From the cell containing the given text, extract its center point as (X, Y) coordinate. 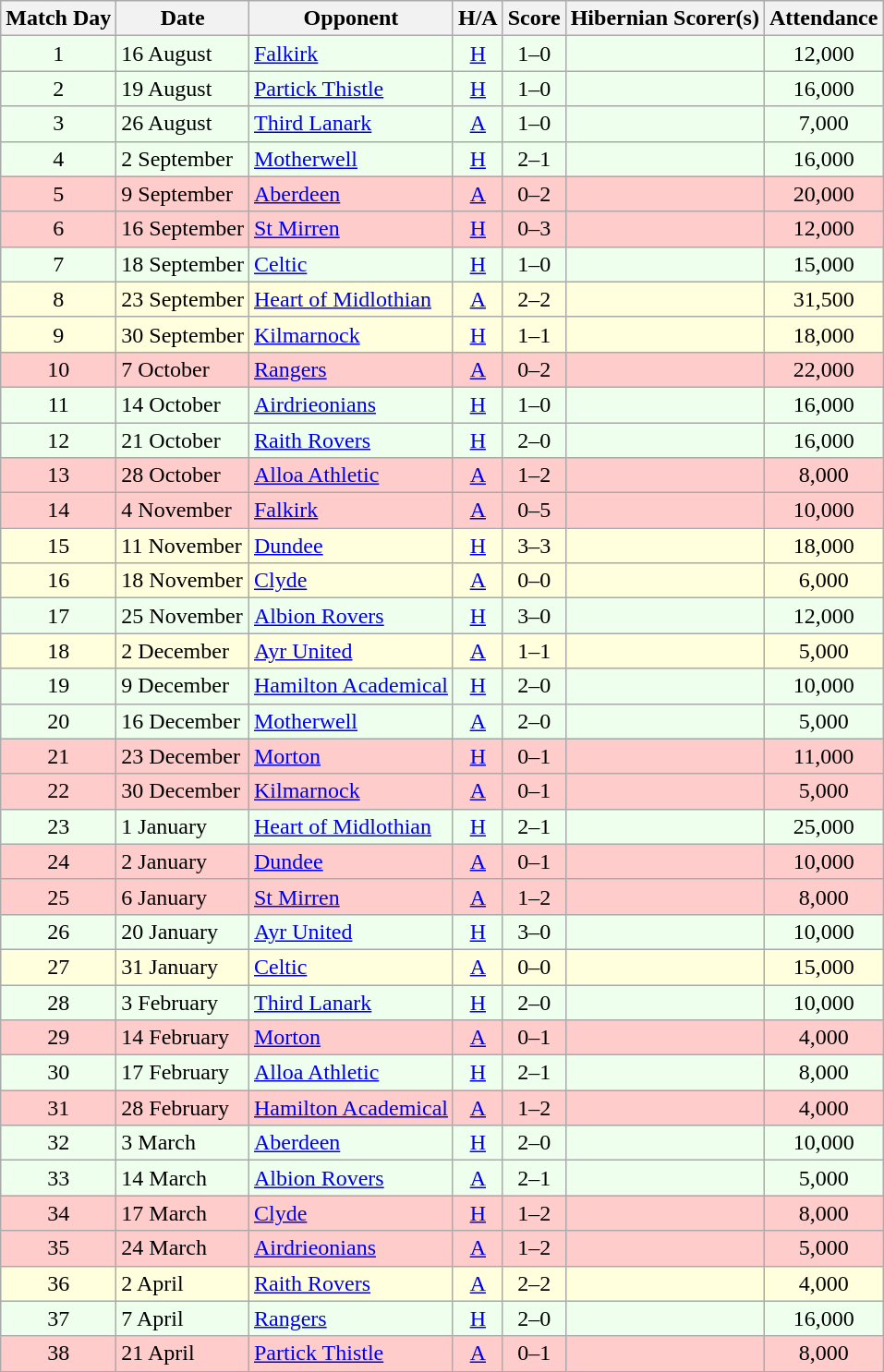
30 December (183, 791)
14 February (183, 1038)
32 (59, 1143)
Hibernian Scorer(s) (665, 18)
19 August (183, 89)
21 April (183, 1354)
18 (59, 651)
20 January (183, 932)
2 December (183, 651)
26 (59, 932)
2 (59, 89)
19 (59, 686)
1 (59, 54)
20,000 (823, 194)
12 (59, 440)
20 (59, 721)
2 January (183, 861)
26 August (183, 124)
14 (59, 511)
7 April (183, 1318)
28 October (183, 475)
22 (59, 791)
24 March (183, 1248)
3–3 (534, 546)
9 December (183, 686)
3 (59, 124)
28 (59, 1002)
4 (59, 159)
25 November (183, 616)
17 February (183, 1073)
7,000 (823, 124)
11 November (183, 546)
18 September (183, 264)
17 March (183, 1213)
16 August (183, 54)
30 September (183, 334)
16 December (183, 721)
13 (59, 475)
31,500 (823, 299)
1 January (183, 826)
7 (59, 264)
2 April (183, 1283)
21 October (183, 440)
15 (59, 546)
3 March (183, 1143)
31 (59, 1108)
23 (59, 826)
10 (59, 369)
H/A (478, 18)
37 (59, 1318)
38 (59, 1354)
9 (59, 334)
Match Day (59, 18)
21 (59, 756)
29 (59, 1038)
23 December (183, 756)
0–3 (534, 229)
6 January (183, 897)
0–5 (534, 511)
14 March (183, 1178)
Attendance (823, 18)
4 November (183, 511)
30 (59, 1073)
23 September (183, 299)
27 (59, 967)
31 January (183, 967)
35 (59, 1248)
25 (59, 897)
5 (59, 194)
Opponent (351, 18)
16 September (183, 229)
34 (59, 1213)
Date (183, 18)
18 November (183, 581)
8 (59, 299)
9 September (183, 194)
3 February (183, 1002)
7 October (183, 369)
36 (59, 1283)
28 February (183, 1108)
22,000 (823, 369)
2 September (183, 159)
24 (59, 861)
11,000 (823, 756)
6 (59, 229)
16 (59, 581)
Score (534, 18)
17 (59, 616)
33 (59, 1178)
14 October (183, 404)
11 (59, 404)
25,000 (823, 826)
6,000 (823, 581)
